Scan for the cell matching the given text and deliver its [x, y] coordinate at center. 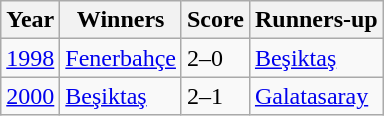
Score [215, 20]
Fenerbahçe [121, 58]
Year [30, 20]
Winners [121, 20]
1998 [30, 58]
Galatasaray [316, 96]
2000 [30, 96]
Runners-up [316, 20]
2–1 [215, 96]
2–0 [215, 58]
